For the text-containing cell, return its midpoint in (X, Y) coordinate format. 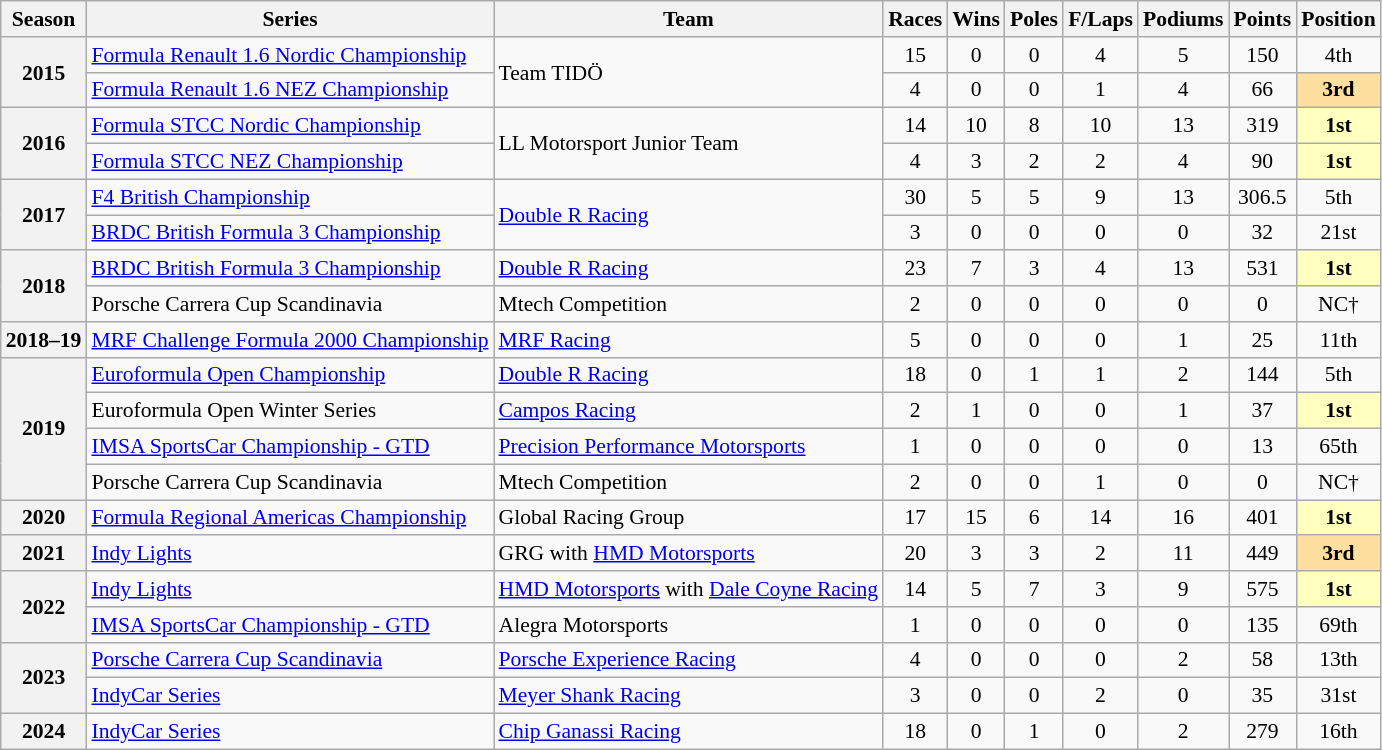
Formula Regional Americas Championship (290, 518)
2022 (44, 606)
Euroformula Open Winter Series (290, 411)
Formula Renault 1.6 Nordic Championship (290, 55)
23 (915, 269)
2018 (44, 286)
MRF Racing (689, 340)
F4 British Championship (290, 197)
135 (1262, 625)
Podiums (1184, 19)
20 (915, 554)
Chip Ganassi Racing (689, 732)
306.5 (1262, 197)
16th (1338, 732)
4th (1338, 55)
16 (1184, 518)
Formula STCC NEZ Championship (290, 162)
25 (1262, 340)
35 (1262, 696)
449 (1262, 554)
Team TIDÖ (689, 72)
2024 (44, 732)
Formula Renault 1.6 NEZ Championship (290, 90)
2019 (44, 428)
Series (290, 19)
Global Racing Group (689, 518)
F/Laps (1100, 19)
2023 (44, 678)
32 (1262, 233)
66 (1262, 90)
30 (915, 197)
GRG with HMD Motorsports (689, 554)
2017 (44, 214)
17 (915, 518)
65th (1338, 447)
HMD Motorsports with Dale Coyne Racing (689, 589)
2015 (44, 72)
Season (44, 19)
31st (1338, 696)
Team (689, 19)
21st (1338, 233)
2020 (44, 518)
Alegra Motorsports (689, 625)
Poles (1034, 19)
Euroformula Open Championship (290, 375)
MRF Challenge Formula 2000 Championship (290, 340)
Wins (976, 19)
13th (1338, 660)
2018–19 (44, 340)
11th (1338, 340)
575 (1262, 589)
150 (1262, 55)
144 (1262, 375)
319 (1262, 126)
531 (1262, 269)
8 (1034, 126)
2021 (44, 554)
Formula STCC Nordic Championship (290, 126)
90 (1262, 162)
58 (1262, 660)
Position (1338, 19)
Meyer Shank Racing (689, 696)
69th (1338, 625)
279 (1262, 732)
401 (1262, 518)
37 (1262, 411)
2016 (44, 144)
Precision Performance Motorsports (689, 447)
Races (915, 19)
LL Motorsport Junior Team (689, 144)
11 (1184, 554)
Porsche Experience Racing (689, 660)
Campos Racing (689, 411)
Points (1262, 19)
6 (1034, 518)
